Return the [X, Y] coordinate for the center point of the cell that contains the specified text.  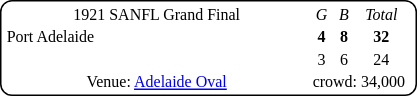
6 [344, 60]
Venue: Adelaide Oval [156, 82]
G [322, 14]
Port Adelaide [156, 37]
1921 SANFL Grand Final [156, 14]
24 [381, 60]
4 [322, 37]
crowd: 34,000 [358, 82]
32 [381, 37]
8 [344, 37]
B [344, 14]
Total [381, 14]
3 [322, 60]
